Extract the [X, Y] coordinate from the center of the cell holding the provided text.  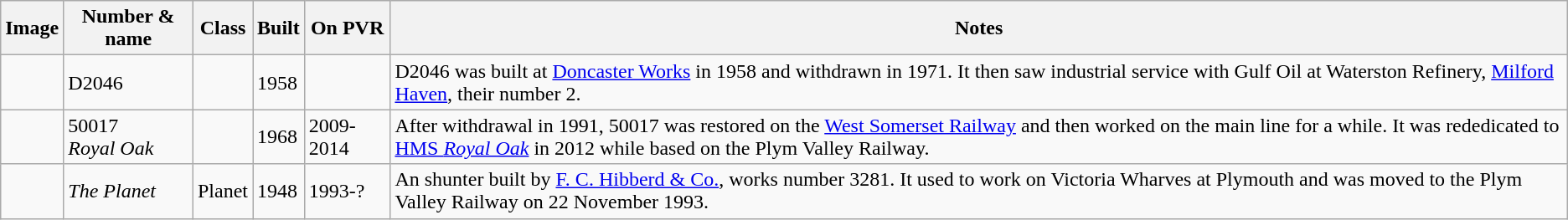
2009-2014 [347, 137]
1948 [279, 191]
Class [223, 28]
Built [279, 28]
1993-? [347, 191]
1958 [279, 82]
On PVR [347, 28]
1968 [279, 137]
50017 Royal Oak [129, 137]
D2046 [129, 82]
Planet [223, 191]
The Planet [129, 191]
Image [32, 28]
Notes [978, 28]
Number & name [129, 28]
